For the text-containing cell, return its midpoint in (x, y) coordinate format. 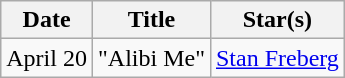
Stan Freberg (277, 58)
"Alibi Me" (151, 58)
Date (47, 20)
Star(s) (277, 20)
April 20 (47, 58)
Title (151, 20)
